Locate the cell with the specified text and output its [x, y] center coordinate. 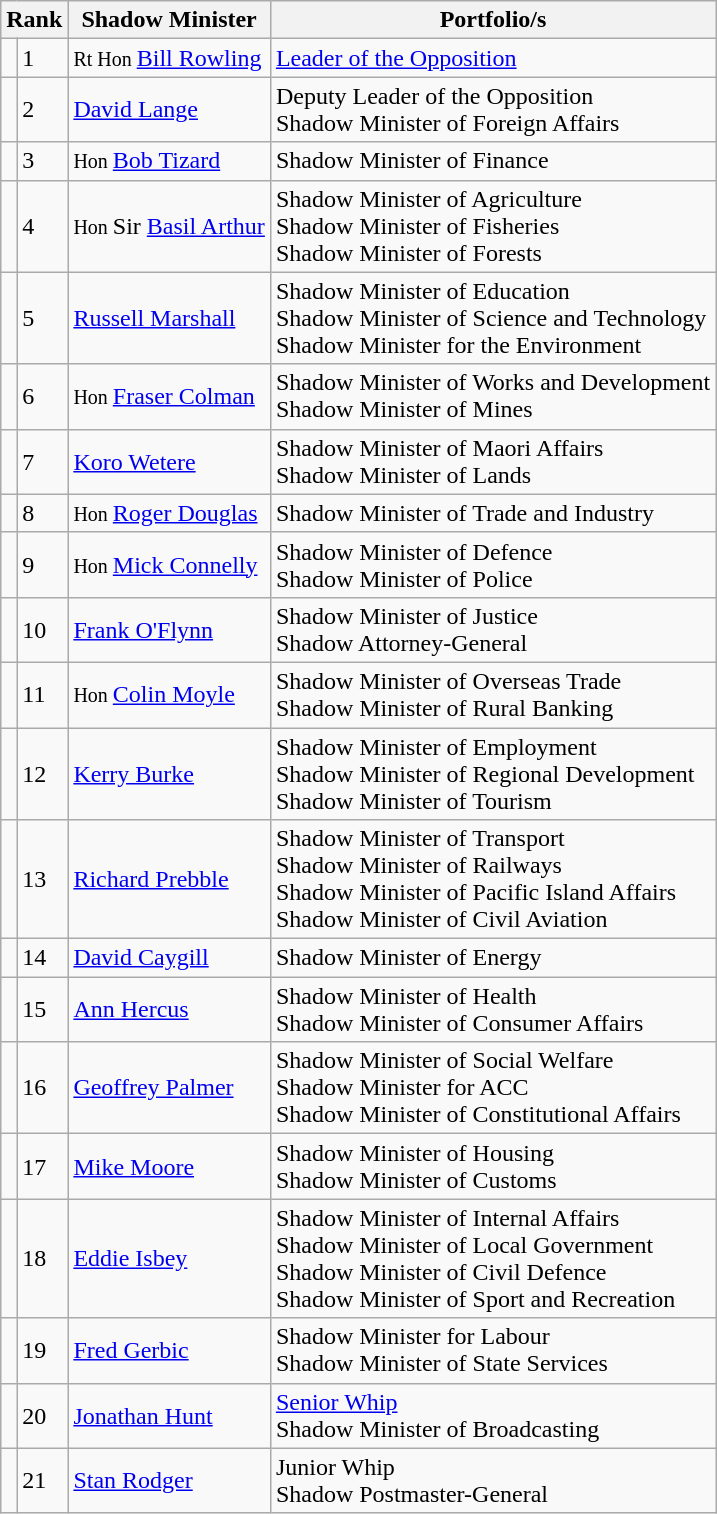
Rank [34, 20]
11 [42, 694]
David Caygill [170, 958]
16 [42, 1088]
14 [42, 958]
5 [42, 318]
Shadow Minister of Internal AffairsShadow Minister of Local GovernmentShadow Minister of Civil DefenceShadow Minister of Sport and Recreation [492, 1258]
Shadow Minister of EducationShadow Minister of Science and TechnologyShadow Minister for the Environment [492, 318]
Shadow Minister of TransportShadow Minister of RailwaysShadow Minister of Pacific Island AffairsShadow Minister of Civil Aviation [492, 880]
Shadow Minister of HealthShadow Minister of Consumer Affairs [492, 1010]
Portfolio/s [492, 20]
Rt Hon Bill Rowling [170, 58]
Shadow Minister of DefenceShadow Minister of Police [492, 564]
Shadow Minister of Maori AffairsShadow Minister of Lands [492, 462]
Shadow Minister [170, 20]
Richard Prebble [170, 880]
21 [42, 1480]
Stan Rodger [170, 1480]
13 [42, 880]
Hon Mick Connelly [170, 564]
10 [42, 630]
Shadow Minister of Overseas TradeShadow Minister of Rural Banking [492, 694]
Shadow Minister of EmploymentShadow Minister of Regional DevelopmentShadow Minister of Tourism [492, 774]
Shadow Minister of Trade and Industry [492, 513]
Ann Hercus [170, 1010]
Kerry Burke [170, 774]
15 [42, 1010]
7 [42, 462]
Shadow Minister for LabourShadow Minister of State Services [492, 1350]
Fred Gerbic [170, 1350]
Hon Roger Douglas [170, 513]
17 [42, 1166]
Hon Fraser Colman [170, 396]
12 [42, 774]
Eddie Isbey [170, 1258]
2 [42, 110]
Shadow Minister of Works and DevelopmentShadow Minister of Mines [492, 396]
Mike Moore [170, 1166]
Hon Bob Tizard [170, 161]
4 [42, 226]
Deputy Leader of the OppositionShadow Minister of Foreign Affairs [492, 110]
David Lange [170, 110]
Shadow Minister of AgricultureShadow Minister of FisheriesShadow Minister of Forests [492, 226]
1 [42, 58]
Jonathan Hunt [170, 1416]
18 [42, 1258]
9 [42, 564]
Frank O'Flynn [170, 630]
Geoffrey Palmer [170, 1088]
Hon Sir Basil Arthur [170, 226]
Shadow Minister of Social WelfareShadow Minister for ACCShadow Minister of Constitutional Affairs [492, 1088]
Shadow Minister of Finance [492, 161]
Shadow Minister of Energy [492, 958]
19 [42, 1350]
Senior WhipShadow Minister of Broadcasting [492, 1416]
Hon Colin Moyle [170, 694]
Russell Marshall [170, 318]
6 [42, 396]
20 [42, 1416]
Koro Wetere [170, 462]
Junior WhipShadow Postmaster-General [492, 1480]
Leader of the Opposition [492, 58]
Shadow Minister of JusticeShadow Attorney-General [492, 630]
3 [42, 161]
8 [42, 513]
Shadow Minister of HousingShadow Minister of Customs [492, 1166]
